Detect which cell encompasses the target text, then output its [X, Y] center coordinate. 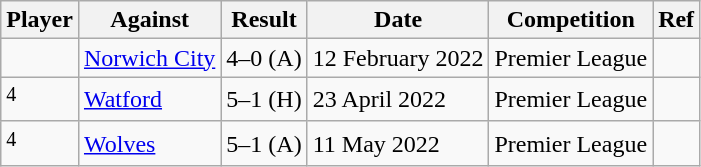
Ref [676, 20]
Watford [149, 100]
Norwich City [149, 58]
Player [40, 20]
Against [149, 20]
12 February 2022 [398, 58]
4–0 (A) [264, 58]
Date [398, 20]
Result [264, 20]
23 April 2022 [398, 100]
5–1 (A) [264, 144]
Wolves [149, 144]
Competition [571, 20]
5–1 (H) [264, 100]
11 May 2022 [398, 144]
